Extract the [X, Y] coordinate from the center of the cell holding the provided text.  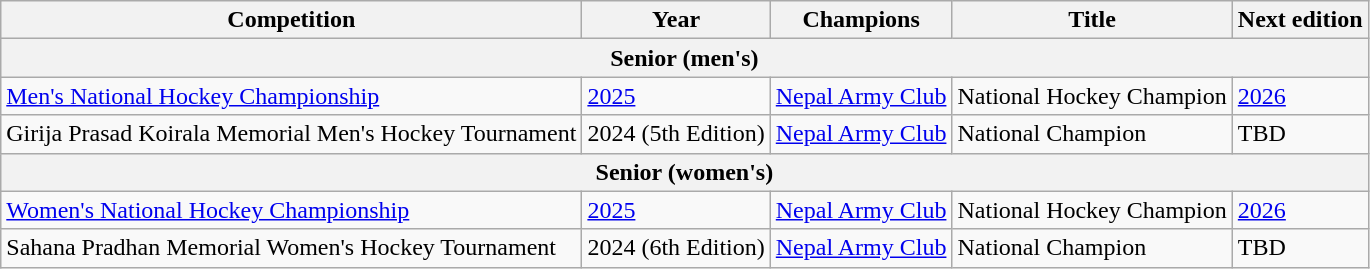
2024 (6th Edition) [676, 248]
Sahana Pradhan Memorial Women's Hockey Tournament [292, 248]
Competition [292, 20]
Year [676, 20]
Women's National Hockey Championship [292, 210]
Next edition [1300, 20]
Senior (men's) [684, 58]
Senior (women's) [684, 172]
Girija Prasad Koirala Memorial Men's Hockey Tournament [292, 134]
Title [1092, 20]
Men's National Hockey Championship [292, 96]
Champions [861, 20]
2024 (5th Edition) [676, 134]
